Capture the cell that displays the provided text and extract its [X, Y] central coordinate. 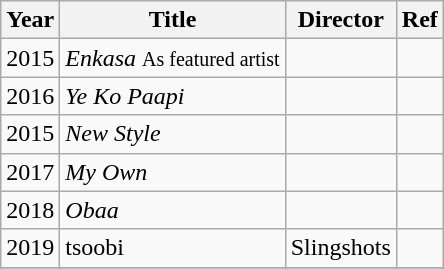
2016 [30, 96]
tsoobi [172, 248]
Slingshots [340, 248]
Director [340, 20]
My Own [172, 172]
Enkasa As featured artist [172, 58]
2017 [30, 172]
New Style [172, 134]
Ref [420, 20]
Title [172, 20]
2019 [30, 248]
2018 [30, 210]
Year [30, 20]
Obaa [172, 210]
Ye Ko Paapi [172, 96]
